Output the [X, Y] coordinate of the center of the cell containing the given text.  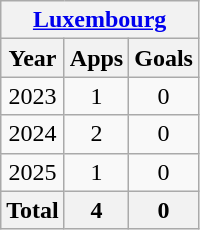
4 [96, 210]
Luxembourg [100, 20]
2 [96, 134]
Apps [96, 58]
Total [33, 210]
Goals [164, 58]
2025 [33, 172]
Year [33, 58]
2024 [33, 134]
2023 [33, 96]
